Identify which cell holds the provided text, then report its [X, Y] central coordinate. 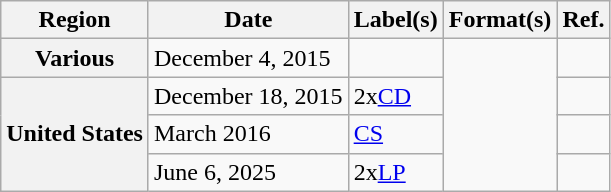
Format(s) [500, 20]
December 18, 2015 [248, 96]
Ref. [584, 20]
March 2016 [248, 134]
Date [248, 20]
Label(s) [396, 20]
Region [75, 20]
United States [75, 134]
2xLP [396, 172]
December 4, 2015 [248, 58]
June 6, 2025 [248, 172]
CS [396, 134]
2xCD [396, 96]
Various [75, 58]
